Return the [X, Y] coordinate for the center point of the cell that contains the specified text.  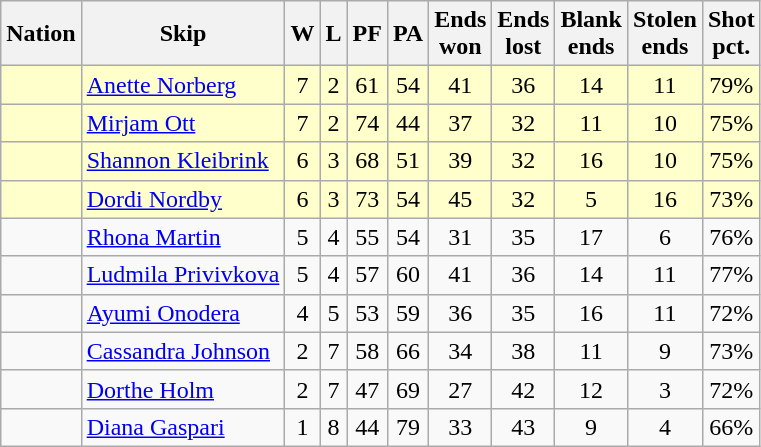
57 [367, 275]
39 [460, 161]
Ayumi Onodera [183, 313]
38 [524, 351]
Ends lost [524, 34]
Skip [183, 34]
45 [460, 199]
PA [408, 34]
Cassandra Johnson [183, 351]
53 [367, 313]
Diana Gaspari [183, 427]
69 [408, 389]
Dordi Nordby [183, 199]
Dorthe Holm [183, 389]
47 [367, 389]
73 [367, 199]
Anette Norberg [183, 85]
Rhona Martin [183, 237]
33 [460, 427]
1 [302, 427]
Stolen ends [664, 34]
Shot pct. [731, 34]
Mirjam Ott [183, 123]
Ends won [460, 34]
Ludmila Privivkova [183, 275]
34 [460, 351]
43 [524, 427]
8 [334, 427]
42 [524, 389]
31 [460, 237]
66% [731, 427]
77% [731, 275]
61 [367, 85]
27 [460, 389]
PF [367, 34]
58 [367, 351]
Blank ends [591, 34]
55 [367, 237]
17 [591, 237]
68 [367, 161]
12 [591, 389]
60 [408, 275]
59 [408, 313]
51 [408, 161]
37 [460, 123]
79% [731, 85]
74 [367, 123]
66 [408, 351]
76% [731, 237]
L [334, 34]
W [302, 34]
Nation [41, 34]
79 [408, 427]
Shannon Kleibrink [183, 161]
